Scan for the cell matching the given text and deliver its (X, Y) coordinate at center. 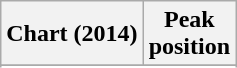
Peakposition (189, 34)
Chart (2014) (72, 34)
